Provide the (x, y) coordinate of the cell's center where the given text is located.  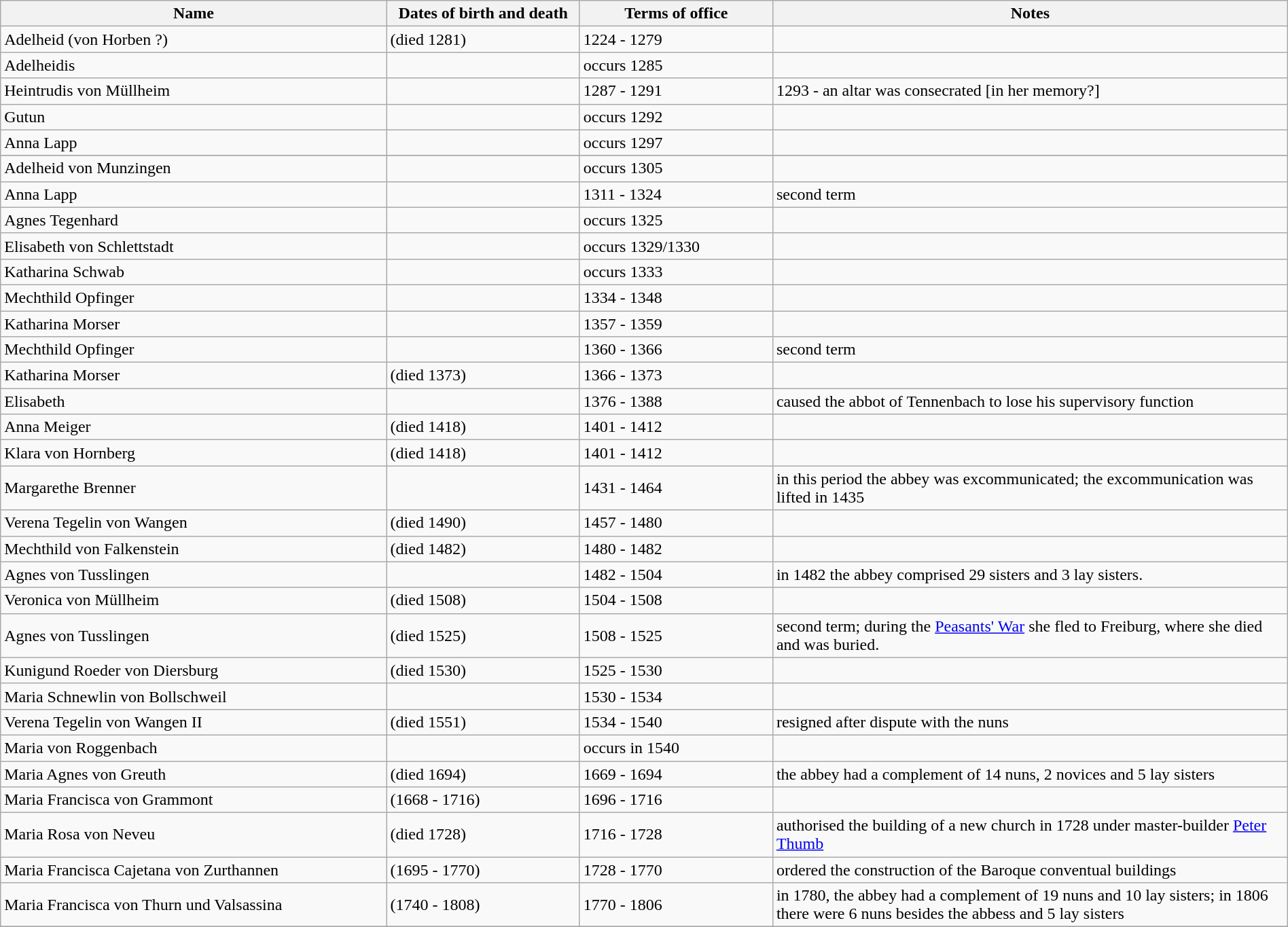
(died 1281) (483, 39)
Maria Rosa von Neveu (194, 835)
occurs 1297 (676, 143)
Terms of office (676, 14)
(died 1482) (483, 549)
Margarethe Brenner (194, 488)
Maria Schnewlin von Bollschweil (194, 696)
Heintrudis von Müllheim (194, 91)
(1668 - 1716) (483, 800)
Maria Francisca von Grammont (194, 800)
Maria Francisca von Thurn und Valsassina (194, 905)
in this period the abbey was excommunicated; the excommunication was lifted in 1435 (1030, 488)
1716 - 1728 (676, 835)
Elisabeth von Schlettstadt (194, 246)
(died 1525) (483, 636)
1480 - 1482 (676, 549)
(died 1373) (483, 376)
in 1780, the abbey had a complement of 19 nuns and 10 lay sisters; in 1806 there were 6 nuns besides the abbess and 5 lay sisters (1030, 905)
1728 - 1770 (676, 870)
1696 - 1716 (676, 800)
Notes (1030, 14)
1376 - 1388 (676, 401)
Adelheid von Munzingen (194, 168)
Anna Meiger (194, 427)
Maria Agnes von Greuth (194, 774)
(died 1728) (483, 835)
1311 - 1324 (676, 194)
1287 - 1291 (676, 91)
in 1482 the abbey comprised 29 sisters and 3 lay sisters. (1030, 575)
(died 1530) (483, 670)
Verena Tegelin von Wangen II (194, 722)
(died 1490) (483, 523)
1504 - 1508 (676, 600)
Adelheid (von Horben ?) (194, 39)
Agnes Tegenhard (194, 220)
1669 - 1694 (676, 774)
second term; during the Peasants' War she fled to Freiburg, where she died and was buried. (1030, 636)
1360 - 1366 (676, 350)
occurs 1285 (676, 65)
1482 - 1504 (676, 575)
caused the abbot of Tennenbach to lose his supervisory function (1030, 401)
authorised the building of a new church in 1728 under master-builder Peter Thumb (1030, 835)
(died 1508) (483, 600)
1293 - an altar was consecrated [in her memory?] (1030, 91)
the abbey had a complement of 14 nuns, 2 novices and 5 lay sisters (1030, 774)
1431 - 1464 (676, 488)
1366 - 1373 (676, 376)
ordered the construction of the Baroque conventual buildings (1030, 870)
occurs 1292 (676, 117)
Veronica von Müllheim (194, 600)
Verena Tegelin von Wangen (194, 523)
1525 - 1530 (676, 670)
Maria von Roggenbach (194, 748)
1508 - 1525 (676, 636)
occurs 1305 (676, 168)
(1740 - 1808) (483, 905)
occurs in 1540 (676, 748)
Kunigund Roeder von Diersburg (194, 670)
1770 - 1806 (676, 905)
1334 - 1348 (676, 297)
Elisabeth (194, 401)
occurs 1329/1330 (676, 246)
Klara von Hornberg (194, 453)
1534 - 1540 (676, 722)
Maria Francisca Cajetana von Zurthannen (194, 870)
occurs 1333 (676, 272)
1357 - 1359 (676, 324)
Katharina Schwab (194, 272)
occurs 1325 (676, 220)
Gutun (194, 117)
1530 - 1534 (676, 696)
1224 - 1279 (676, 39)
Name (194, 14)
resigned after dispute with the nuns (1030, 722)
Adelheidis (194, 65)
Mechthild von Falkenstein (194, 549)
1457 - 1480 (676, 523)
Dates of birth and death (483, 14)
(1695 - 1770) (483, 870)
(died 1551) (483, 722)
(died 1694) (483, 774)
